Return [X, Y] of the center of cell containing provided text 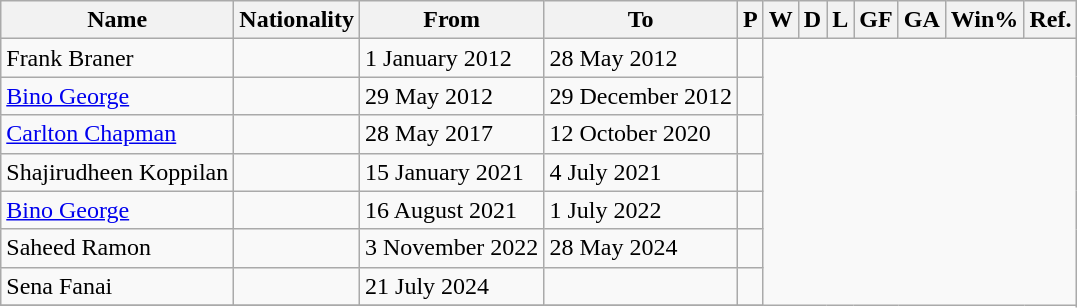
Ref. [1050, 20]
GA [922, 20]
From [452, 20]
16 August 2021 [452, 210]
29 May 2012 [452, 96]
Sena Fanai [118, 286]
28 May 2024 [641, 248]
Nationality [297, 20]
21 July 2024 [452, 286]
Frank Braner [118, 58]
Carlton Chapman [118, 134]
1 July 2022 [641, 210]
Shajirudheen Koppilan [118, 172]
Win% [984, 20]
29 December 2012 [641, 96]
28 May 2012 [641, 58]
Name [118, 20]
4 July 2021 [641, 172]
W [780, 20]
1 January 2012 [452, 58]
L [840, 20]
28 May 2017 [452, 134]
3 November 2022 [452, 248]
P [751, 20]
GF [876, 20]
To [641, 20]
D [812, 20]
Saheed Ramon [118, 248]
12 October 2020 [641, 134]
15 January 2021 [452, 172]
